Output the [X, Y] coordinate of the center of the cell containing the given text.  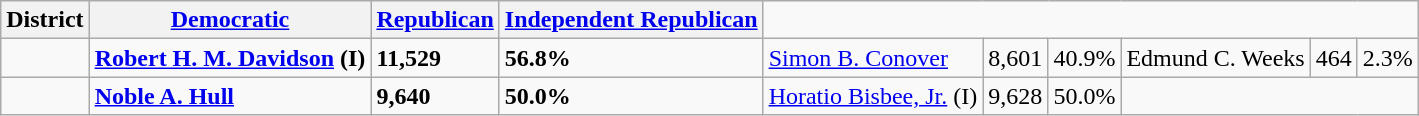
40.9% [1084, 58]
11,529 [435, 58]
District [45, 20]
464 [1334, 58]
9,640 [435, 96]
Republican [435, 20]
8,601 [1016, 58]
9,628 [1016, 96]
Horatio Bisbee, Jr. (I) [873, 96]
Simon B. Conover [873, 58]
56.8% [631, 58]
Robert H. M. Davidson (I) [230, 58]
2.3% [1388, 58]
Democratic [230, 20]
Edmund C. Weeks [1216, 58]
Noble A. Hull [230, 96]
Independent Republican [631, 20]
